From the cell containing the given text, extract its center point as (X, Y) coordinate. 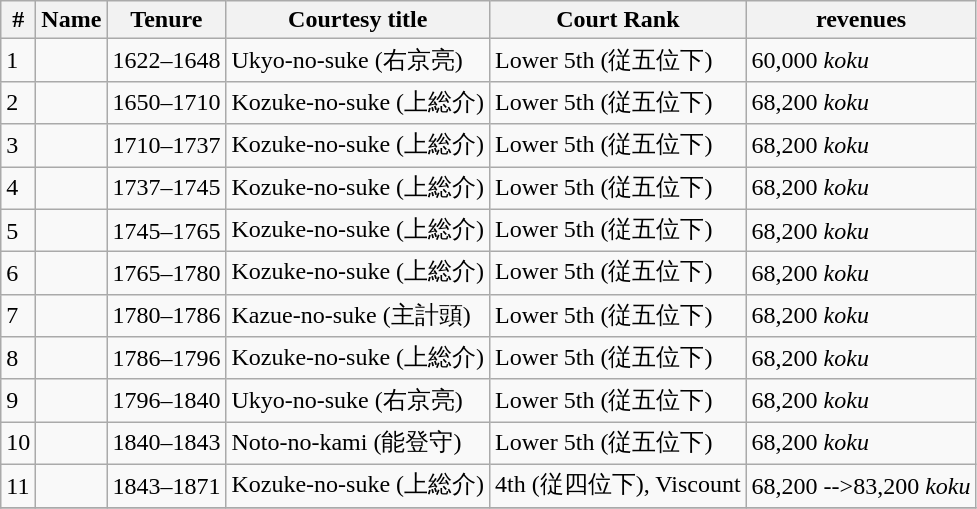
Court Rank (618, 20)
1650–1710 (166, 102)
6 (18, 274)
68,200 -->83,200 koku (861, 486)
5 (18, 230)
1796–1840 (166, 400)
Tenure (166, 20)
1745–1765 (166, 230)
2 (18, 102)
1710–1737 (166, 146)
8 (18, 358)
7 (18, 316)
Courtesy title (358, 20)
1840–1843 (166, 444)
Name (72, 20)
# (18, 20)
60,000 koku (861, 60)
1780–1786 (166, 316)
Noto-no-kami (能登守) (358, 444)
4th (従四位下), Viscount (618, 486)
revenues (861, 20)
3 (18, 146)
Kazue-no-suke (主計頭) (358, 316)
1737–1745 (166, 188)
1 (18, 60)
11 (18, 486)
1786–1796 (166, 358)
1843–1871 (166, 486)
1622–1648 (166, 60)
4 (18, 188)
9 (18, 400)
1765–1780 (166, 274)
10 (18, 444)
